Pinpoint the cell where the given text exists, returning its [X, Y] midpoint coordinate. 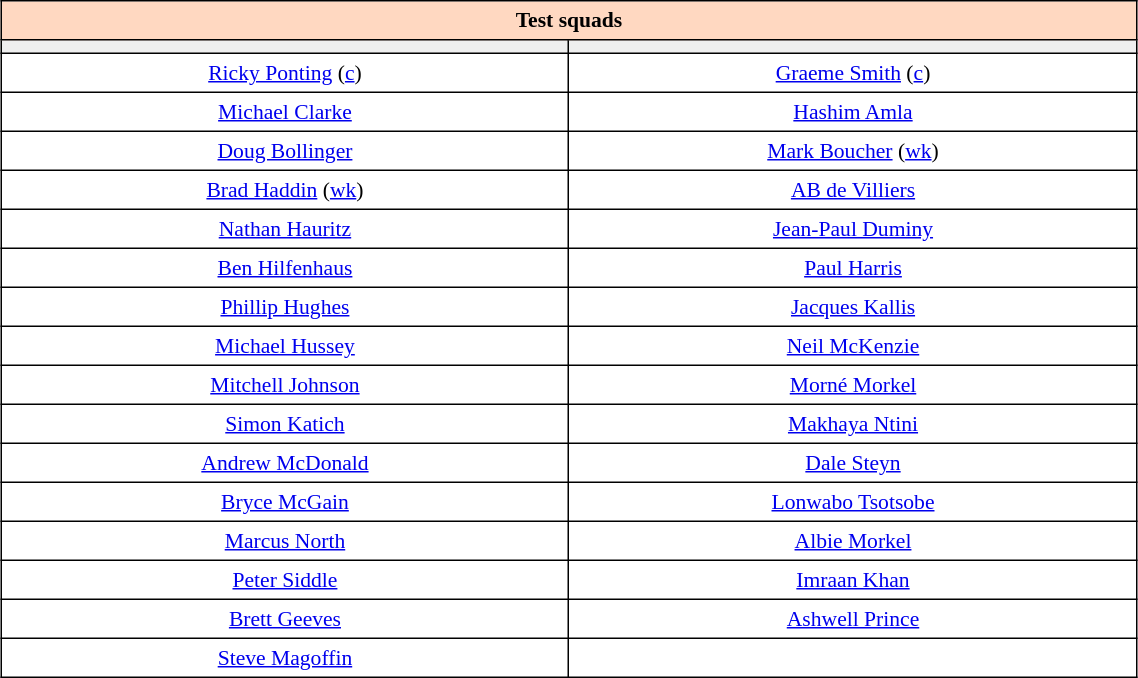
Michael Hussey [285, 346]
Doug Bollinger [285, 150]
Ben Hilfenhaus [285, 268]
Makhaya Ntini [853, 424]
Andrew McDonald [285, 462]
Graeme Smith (c) [853, 72]
Phillip Hughes [285, 306]
Paul Harris [853, 268]
Jacques Kallis [853, 306]
Bryce McGain [285, 502]
Peter Siddle [285, 580]
Imraan Khan [853, 580]
Simon Katich [285, 424]
Michael Clarke [285, 112]
Brett Geeves [285, 618]
Steve Magoffin [285, 658]
Mark Boucher (wk) [853, 150]
Morné Morkel [853, 384]
Test squads [569, 20]
Mitchell Johnson [285, 384]
Ricky Ponting (c) [285, 72]
Ashwell Prince [853, 618]
Brad Haddin (wk) [285, 190]
Lonwabo Tsotsobe [853, 502]
Albie Morkel [853, 540]
Marcus North [285, 540]
Dale Steyn [853, 462]
Hashim Amla [853, 112]
Jean-Paul Duminy [853, 228]
Nathan Hauritz [285, 228]
Neil McKenzie [853, 346]
AB de Villiers [853, 190]
